Find where the given text appears and provide that cell's center as [x, y] coordinate. 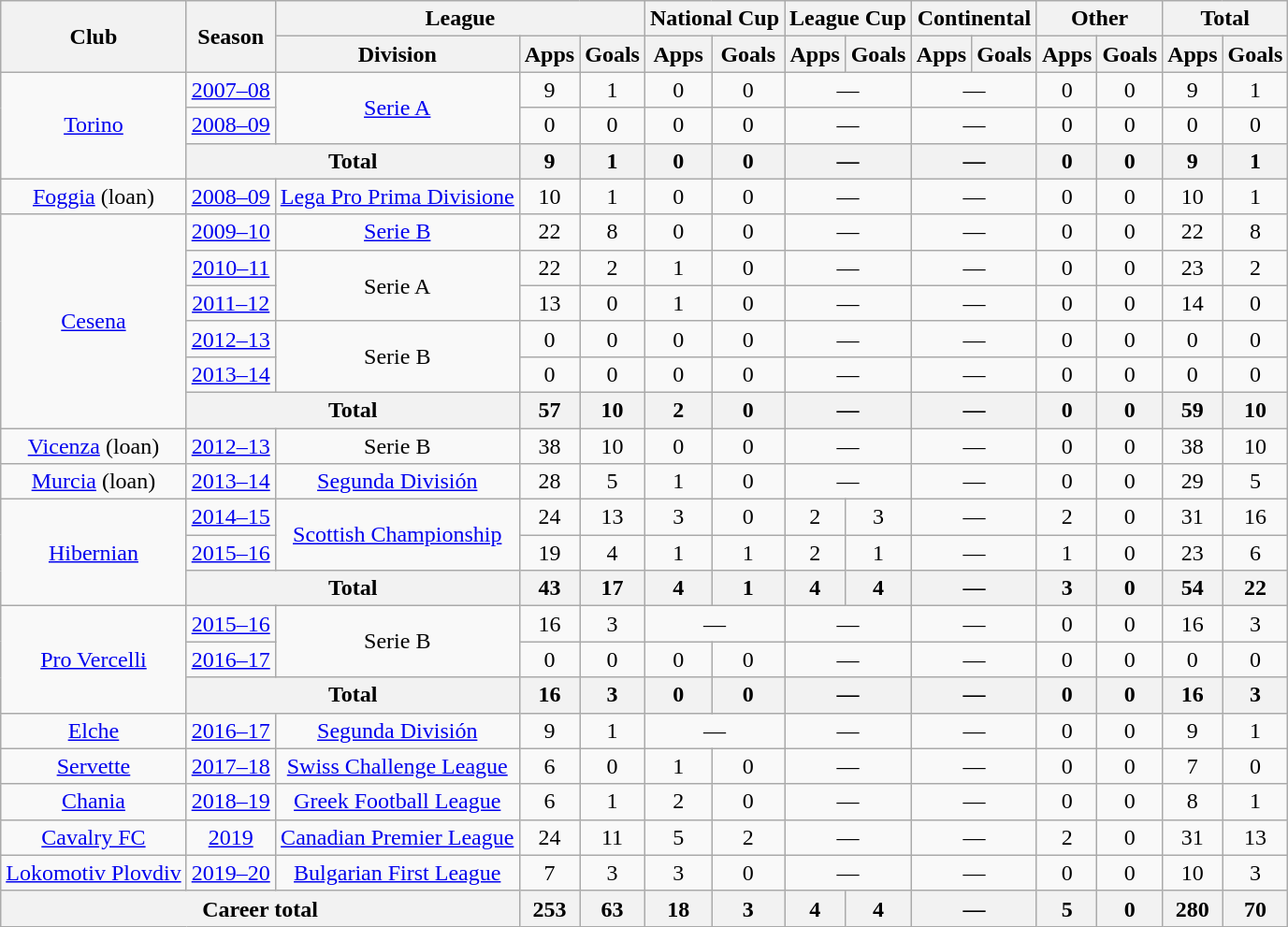
League Cup [848, 19]
2018–19 [230, 802]
Vicenza (loan) [94, 446]
54 [1193, 588]
70 [1255, 908]
Servette [94, 766]
63 [613, 908]
Cavalry FC [94, 837]
Murcia (loan) [94, 482]
59 [1193, 410]
2014–15 [230, 517]
2019–20 [230, 873]
280 [1193, 908]
Chania [94, 802]
2007–08 [230, 90]
Scottish Championship [397, 535]
Hibernian [94, 553]
Pro Vercelli [94, 659]
29 [1193, 482]
Swiss Challenge League [397, 766]
2009–10 [230, 232]
Lega Pro Prima Divisione [397, 196]
19 [549, 553]
253 [549, 908]
11 [613, 837]
Elche [94, 731]
Lokomotiv Plovdiv [94, 873]
2011–12 [230, 303]
2010–11 [230, 268]
League [460, 19]
Club [94, 36]
National Cup [715, 19]
Career total [260, 908]
Canadian Premier League [397, 837]
Foggia (loan) [94, 196]
2017–18 [230, 766]
Other [1099, 19]
Division [397, 54]
17 [613, 588]
Torino [94, 125]
43 [549, 588]
2019 [230, 837]
14 [1193, 303]
Continental [974, 19]
57 [549, 410]
Cesena [94, 321]
Greek Football League [397, 802]
28 [549, 482]
Bulgarian First League [397, 873]
18 [678, 908]
Season [230, 36]
